Detect which cell encompasses the target text, then output its (X, Y) center coordinate. 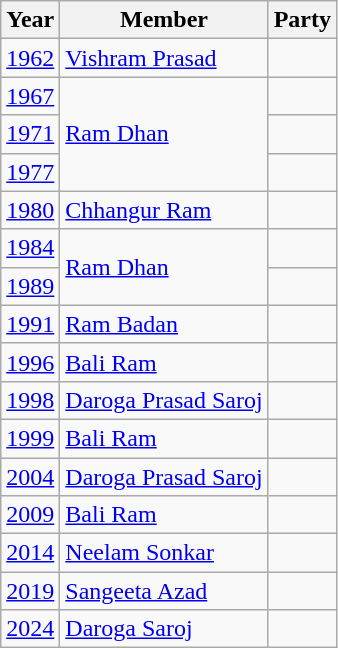
2019 (30, 591)
1999 (30, 438)
1984 (30, 248)
2004 (30, 477)
1962 (30, 58)
Party (302, 20)
Member (164, 20)
Sangeeta Azad (164, 591)
1989 (30, 286)
2009 (30, 515)
Year (30, 20)
Vishram Prasad (164, 58)
2024 (30, 629)
1971 (30, 134)
Daroga Saroj (164, 629)
1991 (30, 324)
1980 (30, 210)
2014 (30, 553)
1977 (30, 172)
1998 (30, 400)
Ram Badan (164, 324)
Neelam Sonkar (164, 553)
1967 (30, 96)
Chhangur Ram (164, 210)
1996 (30, 362)
